Extract the [X, Y] coordinate from the center of the cell holding the provided text.  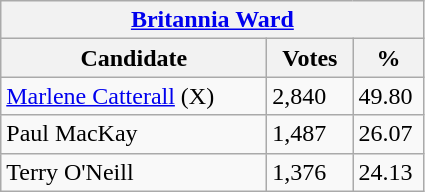
26.07 [388, 134]
Britannia Ward [212, 20]
1,487 [310, 134]
Votes [310, 58]
Terry O'Neill [134, 172]
1,376 [310, 172]
Candidate [134, 58]
49.80 [388, 96]
Marlene Catterall (X) [134, 96]
2,840 [310, 96]
Paul MacKay [134, 134]
24.13 [388, 172]
% [388, 58]
